Determine the [x, y] coordinate at the center of the cell enclosing the given text.  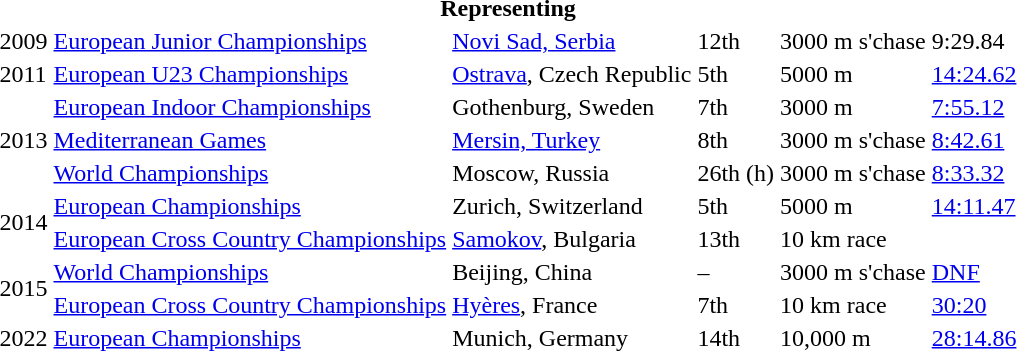
Beijing, China [572, 272]
Ostrava, Czech Republic [572, 74]
3000 m [854, 107]
European Junior Championships [250, 41]
Mersin, Turkey [572, 140]
Gothenburg, Sweden [572, 107]
Novi Sad, Serbia [572, 41]
Moscow, Russia [572, 173]
26th (h) [736, 173]
European U23 Championships [250, 74]
European Indoor Championships [250, 107]
Samokov, Bulgaria [572, 239]
Mediterranean Games [250, 140]
13th [736, 239]
8th [736, 140]
Zurich, Switzerland [572, 206]
Hyères, France [572, 305]
European Championships [250, 206]
– [736, 272]
12th [736, 41]
